Locate the cell with the specified text and output its (X, Y) center coordinate. 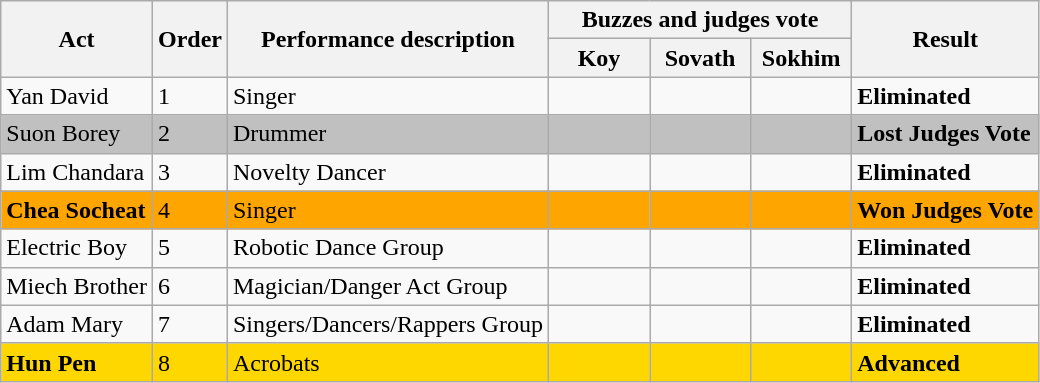
Won Judges Vote (946, 210)
7 (190, 324)
Magician/Danger Act Group (388, 286)
8 (190, 362)
Advanced (946, 362)
Performance description (388, 39)
Suon Borey (77, 134)
Lim Chandara (77, 172)
3 (190, 172)
6 (190, 286)
Sovath (700, 58)
Acrobats (388, 362)
Sokhim (802, 58)
Chea Socheat (77, 210)
5 (190, 248)
Koy (598, 58)
Electric Boy (77, 248)
1 (190, 96)
Novelty Dancer (388, 172)
Act (77, 39)
Yan David (77, 96)
Order (190, 39)
Robotic Dance Group (388, 248)
Buzzes and judges vote (700, 20)
Adam Mary (77, 324)
2 (190, 134)
Result (946, 39)
Drummer (388, 134)
Hun Pen (77, 362)
Miech Brother (77, 286)
4 (190, 210)
Singers/Dancers/Rappers Group (388, 324)
Lost Judges Vote (946, 134)
